Capture the cell that displays the provided text and extract its (x, y) central coordinate. 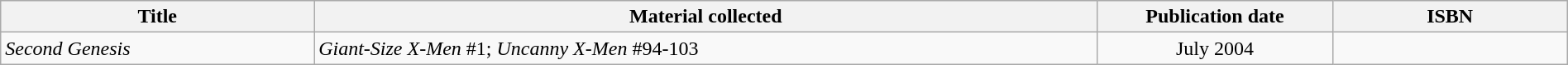
Giant-Size X-Men #1; Uncanny X-Men #94-103 (706, 48)
Material collected (706, 17)
Second Genesis (157, 48)
Publication date (1215, 17)
ISBN (1450, 17)
July 2004 (1215, 48)
Title (157, 17)
